Output the [x, y] coordinate of the center of the cell containing the given text.  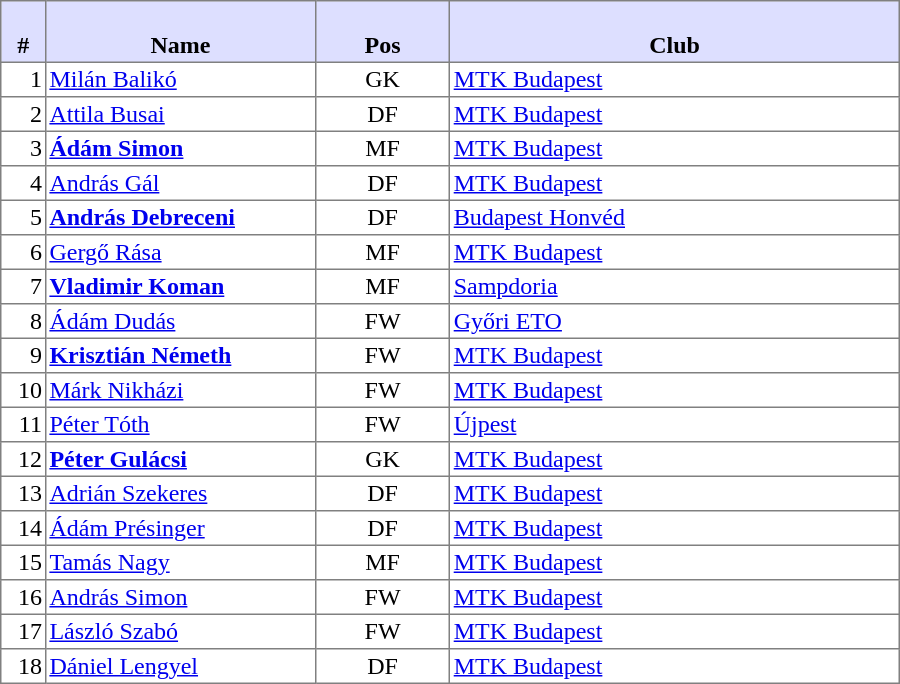
3 [24, 148]
11 [24, 424]
17 [24, 631]
Name [181, 32]
Pos [382, 32]
5 [24, 217]
7 [24, 286]
Ádám Dudás [181, 321]
6 [24, 252]
Péter Gulácsi [181, 459]
Márk Nikházi [181, 390]
András Debreceni [181, 217]
# [24, 32]
András Simon [181, 597]
Club [674, 32]
Sampdoria [674, 286]
2 [24, 114]
Adrián Szekeres [181, 493]
18 [24, 666]
10 [24, 390]
Győri ETO [674, 321]
1 [24, 79]
Krisztián Németh [181, 355]
Péter Tóth [181, 424]
Vladimir Koman [181, 286]
16 [24, 597]
8 [24, 321]
Tamás Nagy [181, 562]
Milán Balikó [181, 79]
15 [24, 562]
12 [24, 459]
Budapest Honvéd [674, 217]
László Szabó [181, 631]
13 [24, 493]
András Gál [181, 183]
14 [24, 528]
Ádám Présinger [181, 528]
9 [24, 355]
Ádám Simon [181, 148]
Attila Busai [181, 114]
4 [24, 183]
Gergő Rása [181, 252]
Dániel Lengyel [181, 666]
Újpest [674, 424]
